Capture the cell that displays the provided text and extract its (X, Y) central coordinate. 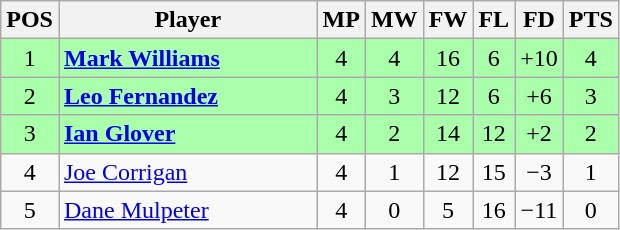
Dane Mulpeter (188, 210)
Player (188, 20)
Mark Williams (188, 58)
FW (448, 20)
14 (448, 134)
POS (30, 20)
−11 (540, 210)
PTS (590, 20)
+6 (540, 96)
+10 (540, 58)
FD (540, 20)
Joe Corrigan (188, 172)
−3 (540, 172)
Ian Glover (188, 134)
15 (494, 172)
MP (341, 20)
Leo Fernandez (188, 96)
FL (494, 20)
+2 (540, 134)
MW (394, 20)
